Scan for the cell matching the given text and deliver its (X, Y) coordinate at center. 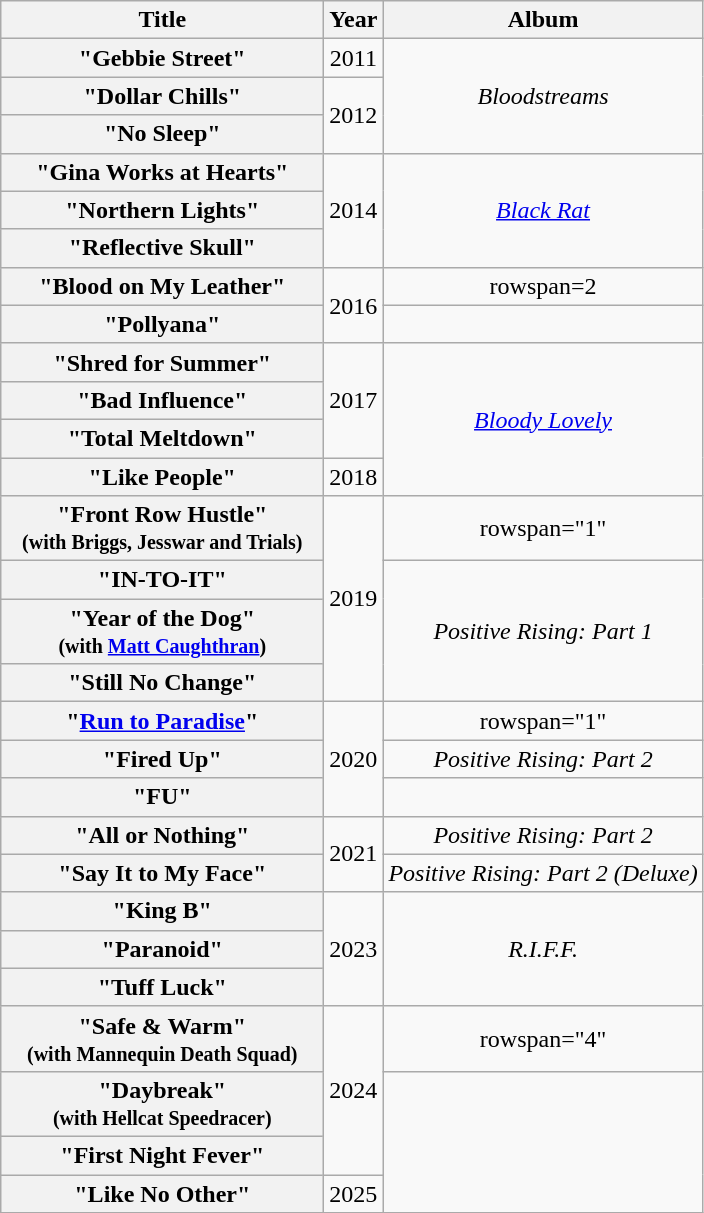
"Gebbie Street" (162, 58)
2018 (354, 477)
"Reflective Skull" (162, 248)
2021 (354, 854)
Black Rat (543, 210)
"Blood on My Leather" (162, 286)
"Pollyana" (162, 324)
"King B" (162, 911)
2020 (354, 759)
"IN-TO-IT" (162, 580)
rowspan=2 (543, 286)
2024 (354, 1090)
"Year of the Dog"(with Matt Caughthran) (162, 632)
"Total Meltdown" (162, 438)
"Safe & Warm"(with Mannequin Death Squad) (162, 1038)
Title (162, 20)
"Paranoid" (162, 949)
Album (543, 20)
2016 (354, 305)
Bloodstreams (543, 96)
2023 (354, 949)
"Tuff Luck" (162, 987)
"Fired Up" (162, 759)
"Daybreak"(with Hellcat Speedracer) (162, 1104)
"Gina Works at Hearts" (162, 172)
"Northern Lights" (162, 210)
"Front Row Hustle"(with Briggs, Jesswar and Trials) (162, 528)
"FU" (162, 797)
Positive Rising: Part 1 (543, 632)
2019 (354, 599)
Year (354, 20)
R.I.F.F. (543, 949)
"Still No Change" (162, 683)
2017 (354, 400)
"No Sleep" (162, 134)
2012 (354, 115)
"Bad Influence" (162, 400)
Positive Rising: Part 2 (Deluxe) (543, 873)
"First Night Fever" (162, 1155)
"Like No Other" (162, 1193)
2025 (354, 1193)
"All or Nothing" (162, 835)
"Dollar Chills" (162, 96)
2014 (354, 210)
2011 (354, 58)
"Say It to My Face" (162, 873)
"Like People" (162, 477)
"Shred for Summer" (162, 362)
"Run to Paradise" (162, 721)
rowspan="4" (543, 1038)
Bloody Lovely (543, 419)
